Provide the [x, y] coordinate of the cell's center where the given text is located.  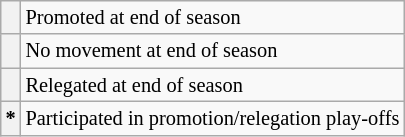
No movement at end of season [213, 51]
Promoted at end of season [213, 17]
Relegated at end of season [213, 85]
Participated in promotion/relegation play-offs [213, 118]
* [11, 118]
